Find where the given text appears and provide that cell's center as [X, Y] coordinate. 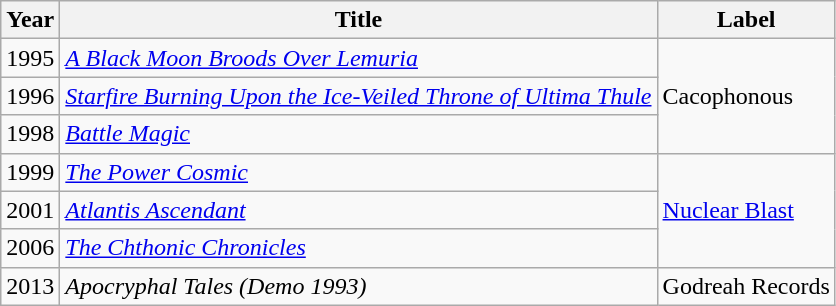
The Power Cosmic [358, 172]
Starfire Burning Upon the Ice-Veiled Throne of Ultima Thule [358, 96]
Label [746, 20]
1995 [30, 58]
2001 [30, 210]
Battle Magic [358, 134]
Title [358, 20]
Atlantis Ascendant [358, 210]
1998 [30, 134]
Godreah Records [746, 286]
Apocryphal Tales (Demo 1993) [358, 286]
Cacophonous [746, 96]
Year [30, 20]
A Black Moon Broods Over Lemuria [358, 58]
2006 [30, 248]
Nuclear Blast [746, 210]
1996 [30, 96]
2013 [30, 286]
The Chthonic Chronicles [358, 248]
1999 [30, 172]
